Scan for the cell matching the given text and deliver its [X, Y] coordinate at center. 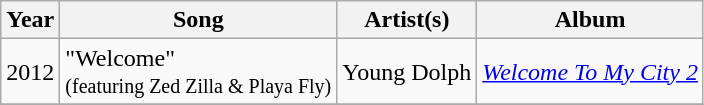
Year [30, 20]
2012 [30, 72]
Song [198, 20]
Album [590, 20]
Young Dolph [407, 72]
Artist(s) [407, 20]
"Welcome"(featuring Zed Zilla & Playa Fly) [198, 72]
Welcome To My City 2 [590, 72]
